Return the [x, y] coordinate for the center point of the cell that contains the specified text.  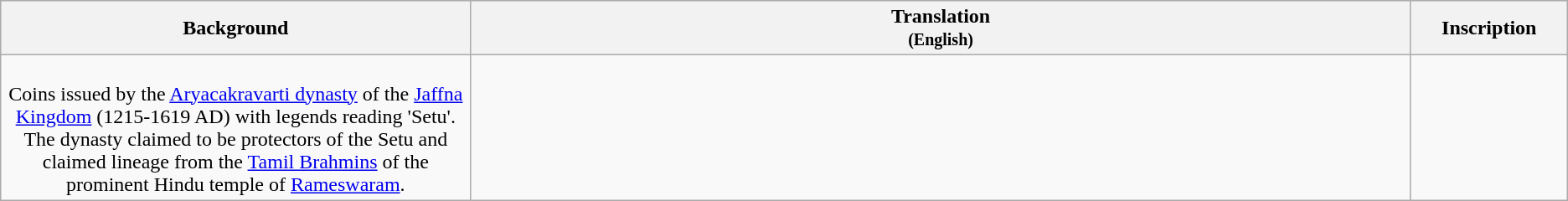
Translation(English) [941, 28]
Background [236, 28]
Inscription [1489, 28]
